For the text-containing cell, return its midpoint in (X, Y) coordinate format. 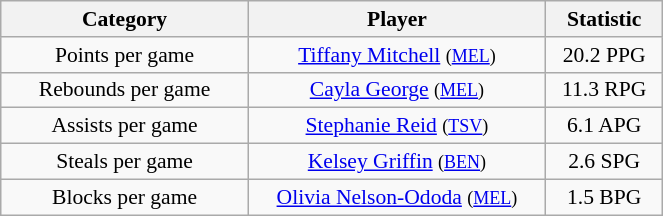
Player (396, 19)
Stephanie Reid (TSV) (396, 126)
6.1 APG (604, 126)
1.5 BPG (604, 197)
Category (125, 19)
2.6 SPG (604, 162)
11.3 RPG (604, 90)
Olivia Nelson-Ododa (MEL) (396, 197)
Rebounds per game (125, 90)
Kelsey Griffin (BEN) (396, 162)
20.2 PPG (604, 55)
Tiffany Mitchell (MEL) (396, 55)
Assists per game (125, 126)
Blocks per game (125, 197)
Statistic (604, 19)
Points per game (125, 55)
Cayla George (MEL) (396, 90)
Steals per game (125, 162)
